Find where the given text appears and provide that cell's center as (X, Y) coordinate. 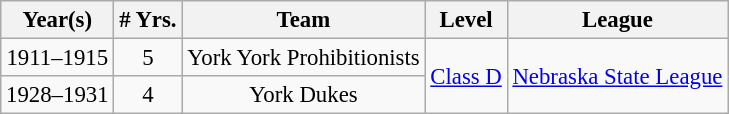
Class D (466, 76)
1911–1915 (58, 58)
# Yrs. (148, 20)
5 (148, 58)
York York Prohibitionists (304, 58)
1928–1931 (58, 95)
Nebraska State League (618, 76)
League (618, 20)
Team (304, 20)
4 (148, 95)
Year(s) (58, 20)
Level (466, 20)
York Dukes (304, 95)
